For the text-containing cell, return its midpoint in (x, y) coordinate format. 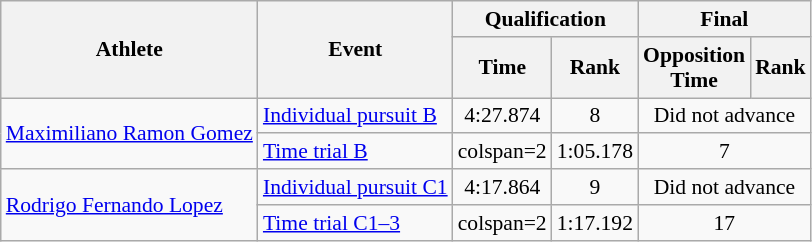
Individual pursuit C1 (356, 187)
Time trial B (356, 152)
Qualification (546, 19)
7 (724, 152)
Maximiliano Ramon Gomez (130, 134)
9 (595, 187)
4:27.874 (502, 116)
Time (502, 68)
Individual pursuit B (356, 116)
17 (724, 223)
Rodrigo Fernando Lopez (130, 204)
Time trial C1–3 (356, 223)
Athlete (130, 50)
1:17.192 (595, 223)
Event (356, 50)
Final (724, 19)
OppositionTime (694, 68)
4:17.864 (502, 187)
8 (595, 116)
1:05.178 (595, 152)
